Provide the [X, Y] coordinate of the cell's center where the given text is located.  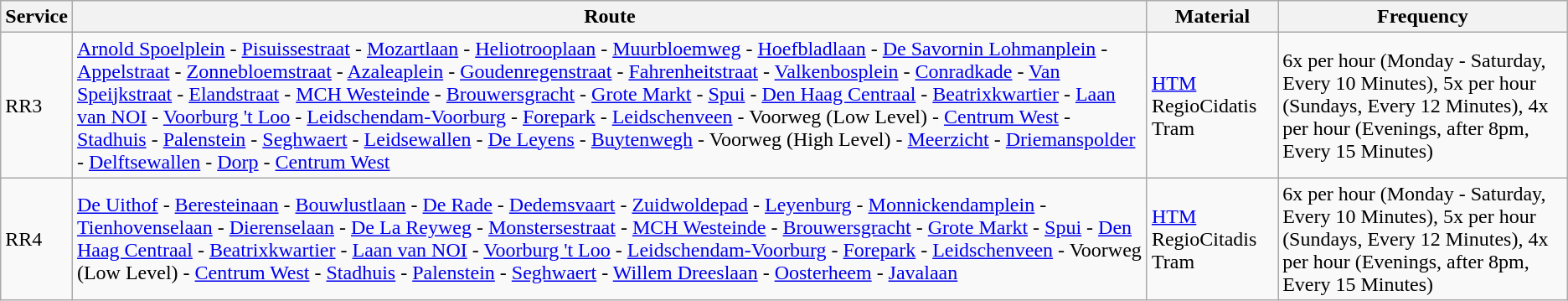
HTM RegioCitadis Tram [1212, 239]
Material [1212, 17]
RR4 [37, 239]
Route [610, 17]
RR3 [37, 106]
Frequency [1423, 17]
HTM RegioCidatis Tram [1212, 106]
Service [37, 17]
